Detect which cell encompasses the target text, then output its [X, Y] center coordinate. 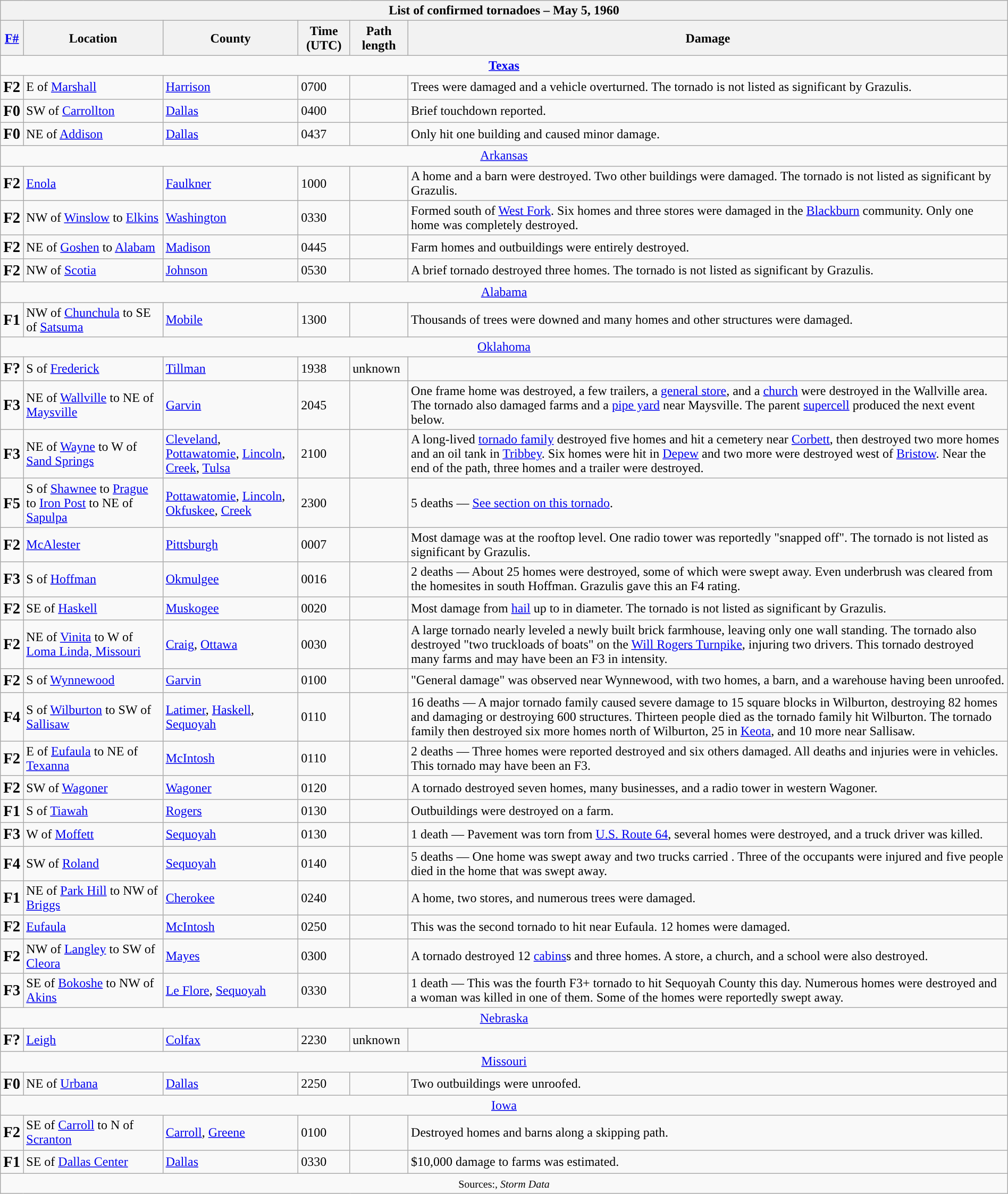
This was the second tornado to hit near Eufaula. 12 homes were damaged. [708, 927]
2250 [324, 1083]
Enola [93, 183]
NE of Wayne to W of Sand Springs [93, 454]
Rogers [231, 811]
Oklahoma [504, 347]
Washington [231, 218]
SW of Wagoner [93, 787]
S of Tiawah [93, 811]
2230 [324, 1040]
0400 [324, 111]
Thousands of trees were downed and many homes and other structures were damaged. [708, 319]
$10,000 damage to farms was estimated. [708, 1162]
5 deaths — See section on this tornado. [708, 503]
List of confirmed tornadoes – May 5, 1960 [504, 11]
F5 [12, 503]
SE of Bokoshe to NW of Akins [93, 991]
Faulkner [231, 183]
NE of Goshen to Alabam [93, 247]
NE of Vinita to W of Loma Linda, Missouri [93, 644]
NW of Chunchula to SE of Satsuma [93, 319]
0120 [324, 787]
0250 [324, 927]
Alabama [504, 292]
Pottawatomie, Lincoln, Okfuskee, Creek [231, 503]
Cleveland, Pottawatomie, Lincoln, Creek, Tulsa [231, 454]
SE of Dallas Center [93, 1162]
Location [93, 38]
A brief tornado destroyed three homes. The tornado is not listed as significant by Grazulis. [708, 270]
Farm homes and outbuildings were entirely destroyed. [708, 247]
Craig, Ottawa [231, 644]
5 deaths — One home was swept away and two trucks carried . Three of the occupants were injured and five people died in the home that was swept away. [708, 863]
"General damage" was observed near Wynnewood, with two homes, a barn, and a warehouse having been unroofed. [708, 680]
S of Wilburton to SW of Sallisaw [93, 717]
Colfax [231, 1040]
Wagoner [231, 787]
0437 [324, 134]
Le Flore, Sequoyah [231, 991]
W of Moffett [93, 834]
Muskogee [231, 608]
Most damage from hail up to in diameter. The tornado is not listed as significant by Grazulis. [708, 608]
NW of Winslow to Elkins [93, 218]
S of Frederick [93, 369]
NW of Langley to SW of Cleora [93, 956]
Mayes [231, 956]
NE of Wallville to NE of Maysville [93, 405]
1 death — Pavement was torn from U.S. Route 64, several homes were destroyed, and a truck driver was killed. [708, 834]
A home, two stores, and numerous trees were damaged. [708, 898]
Only hit one building and caused minor damage. [708, 134]
A tornado destroyed 12 cabinss and three homes. A store, a church, and a school were also destroyed. [708, 956]
Formed south of West Fork. Six homes and three stores were damaged in the Blackburn community. Only one home was completely destroyed. [708, 218]
0530 [324, 270]
Most damage was at the rooftop level. One radio tower was reportedly "snapped off". The tornado is not listed as significant by Grazulis. [708, 544]
1938 [324, 369]
1300 [324, 319]
McAlester [93, 544]
0445 [324, 247]
E of Eufaula to NE of Texanna [93, 758]
Texas [504, 65]
Arkansas [504, 156]
NE of Addison [93, 134]
SE of Haskell [93, 608]
0140 [324, 863]
Cherokee [231, 898]
0240 [324, 898]
S of Shawnee to Prague to Iron Post to NE of Sapulpa [93, 503]
0700 [324, 87]
SW of Roland [93, 863]
1000 [324, 183]
Destroyed homes and barns along a skipping path. [708, 1132]
Eufaula [93, 927]
Damage [708, 38]
2045 [324, 405]
Iowa [504, 1105]
NE of Urbana [93, 1083]
Outbuildings were destroyed on a farm. [708, 811]
SW of Carrollton [93, 111]
F# [12, 38]
Mobile [231, 319]
Okmulgee [231, 579]
Madison [231, 247]
S of Wynnewood [93, 680]
Carroll, Greene [231, 1132]
0020 [324, 608]
Latimer, Haskell, Sequoyah [231, 717]
County [231, 38]
E of Marshall [93, 87]
2 deaths — Three homes were reported destroyed and six others damaged. All deaths and injuries were in vehicles. This tornado may have been an F3. [708, 758]
NE of Park Hill to NW of Briggs [93, 898]
Two outbuildings were unroofed. [708, 1083]
Pittsburgh [231, 544]
0030 [324, 644]
0016 [324, 579]
Brief touchdown reported. [708, 111]
Tillman [231, 369]
Path length [379, 38]
Missouri [504, 1062]
S of Hoffman [93, 579]
SE of Carroll to N of Scranton [93, 1132]
Leigh [93, 1040]
Nebraska [504, 1018]
Time (UTC) [324, 38]
2300 [324, 503]
0300 [324, 956]
Sources:, Storm Data [504, 1183]
Trees were damaged and a vehicle overturned. The tornado is not listed as significant by Grazulis. [708, 87]
A home and a barn were destroyed. Two other buildings were damaged. The tornado is not listed as significant by Grazulis. [708, 183]
0007 [324, 544]
NW of Scotia [93, 270]
A tornado destroyed seven homes, many businesses, and a radio tower in western Wagoner. [708, 787]
Johnson [231, 270]
Harrison [231, 87]
2100 [324, 454]
